From the cell containing the given text, extract its center point as (X, Y) coordinate. 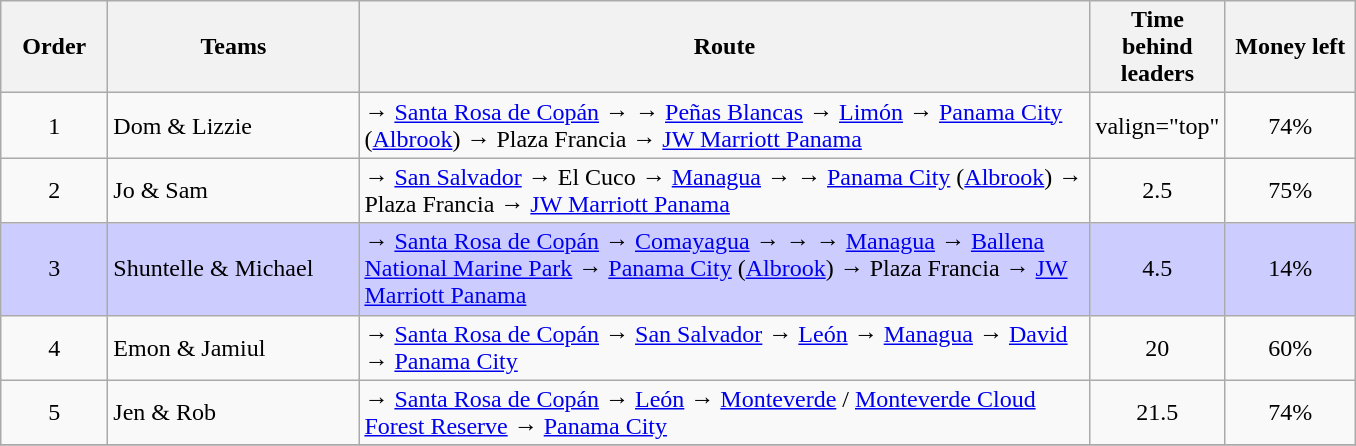
Emon & Jamiul (234, 348)
5 (54, 412)
Jo & Sam (234, 190)
→ Santa Rosa de Copán → Comayagua → → → Managua → Ballena National Marine Park → Panama City (Albrook) → Plaza Francia → JW Marriott Panama (724, 269)
Shuntelle & Michael (234, 269)
Route (724, 47)
Time behind leaders (1158, 47)
→ San Salvador → El Cuco → Managua → → Panama City (Albrook) → Plaza Francia → JW Marriott Panama (724, 190)
→ Santa Rosa de Copán → San Salvador → León → Managua → David → Panama City (724, 348)
20 (1158, 348)
60% (1290, 348)
→ Santa Rosa de Copán → León → Monteverde / Monteverde Cloud Forest Reserve → Panama City (724, 412)
Jen & Rob (234, 412)
4.5 (1158, 269)
2.5 (1158, 190)
21.5 (1158, 412)
→ Santa Rosa de Copán → → Peñas Blancas → Limón → Panama City (Albrook) → Plaza Francia → JW Marriott Panama (724, 126)
Teams (234, 47)
75% (1290, 190)
3 (54, 269)
1 (54, 126)
Order (54, 47)
2 (54, 190)
4 (54, 348)
Dom & Lizzie (234, 126)
Money left (1290, 47)
valign="top" (1158, 126)
14% (1290, 269)
